Determine the (X, Y) coordinate at the center of the cell enclosing the given text.  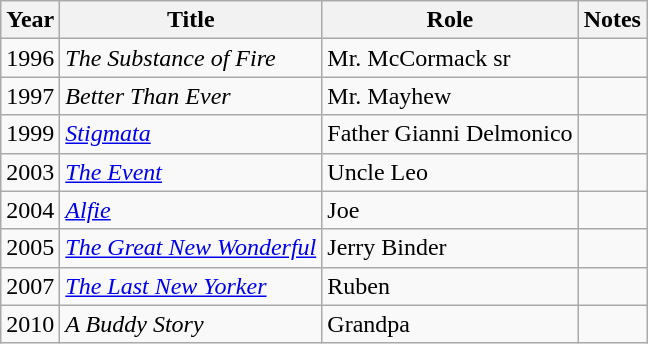
Role (450, 20)
Joe (450, 210)
Uncle Leo (450, 172)
2004 (30, 210)
The Substance of Fire (191, 58)
The Event (191, 172)
2010 (30, 324)
Notes (612, 20)
2005 (30, 248)
Year (30, 20)
Father Gianni Delmonico (450, 134)
Title (191, 20)
2007 (30, 286)
1996 (30, 58)
Alfie (191, 210)
Ruben (450, 286)
1997 (30, 96)
The Great New Wonderful (191, 248)
Mr. McCormack sr (450, 58)
Mr. Mayhew (450, 96)
2003 (30, 172)
Jerry Binder (450, 248)
Stigmata (191, 134)
The Last New Yorker (191, 286)
Better Than Ever (191, 96)
Grandpa (450, 324)
A Buddy Story (191, 324)
1999 (30, 134)
